Determine the (X, Y) coordinate at the center of the cell enclosing the given text.  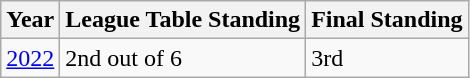
2nd out of 6 (183, 58)
League Table Standing (183, 20)
2022 (30, 58)
Year (30, 20)
3rd (387, 58)
Final Standing (387, 20)
